Capture the cell that displays the provided text and extract its (x, y) central coordinate. 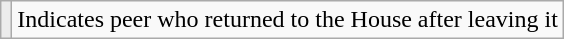
Indicates peer who returned to the House after leaving it (288, 20)
